Search for the cell housing the specified text and yield its [x, y] center coordinate. 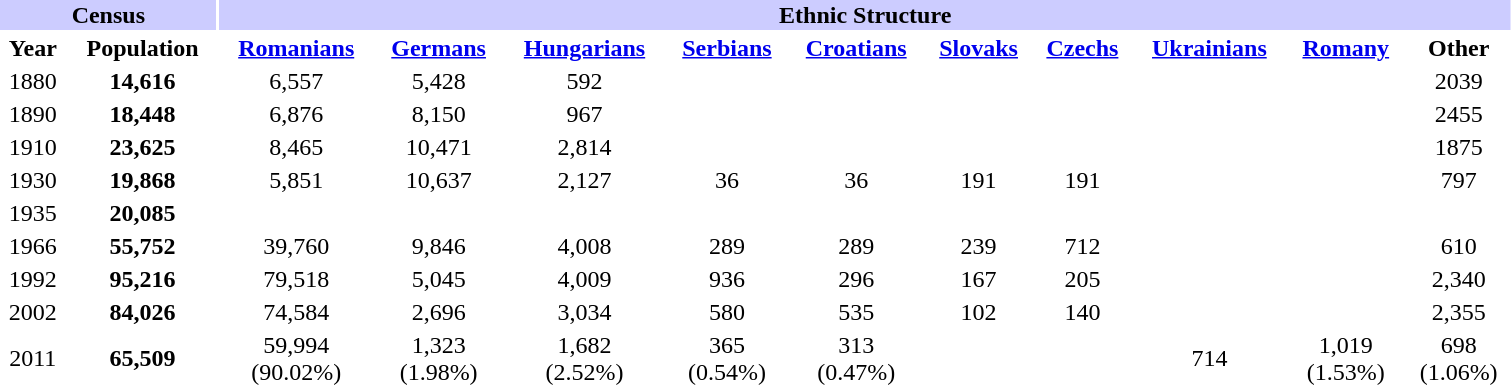
167 [978, 279]
3,034 [584, 312]
6,557 [296, 81]
535 [856, 312]
39,760 [296, 246]
8,465 [296, 147]
95,216 [143, 279]
Romanians [296, 48]
1890 [33, 114]
8,150 [439, 114]
580 [728, 312]
Slovaks [978, 48]
2,355 [1458, 312]
9,846 [439, 246]
2,696 [439, 312]
Ethnic Structure [866, 15]
712 [1082, 246]
Ukrainians [1210, 48]
Serbians [728, 48]
205 [1082, 279]
14,616 [143, 81]
74,584 [296, 312]
936 [728, 279]
55,752 [143, 246]
239 [978, 246]
102 [978, 312]
Croatians [856, 48]
1935 [33, 213]
6,876 [296, 114]
5,045 [439, 279]
1875 [1458, 147]
2,340 [1458, 279]
140 [1082, 312]
Romany [1346, 48]
10,471 [439, 147]
2,127 [584, 180]
5,428 [439, 81]
19,868 [143, 180]
1880 [33, 81]
610 [1458, 246]
2002 [33, 312]
5,851 [296, 180]
2455 [1458, 114]
Czechs [1082, 48]
296 [856, 279]
4,009 [584, 279]
10,637 [439, 180]
Year [33, 48]
20,085 [143, 213]
Hungarians [584, 48]
23,625 [143, 147]
1910 [33, 147]
Germans [439, 48]
2,814 [584, 147]
1992 [33, 279]
84,026 [143, 312]
Census [108, 15]
1966 [33, 246]
Population [143, 48]
592 [584, 81]
79,518 [296, 279]
4,008 [584, 246]
2039 [1458, 81]
Other [1458, 48]
797 [1458, 180]
1930 [33, 180]
18,448 [143, 114]
967 [584, 114]
